For the text-containing cell, return its midpoint in (x, y) coordinate format. 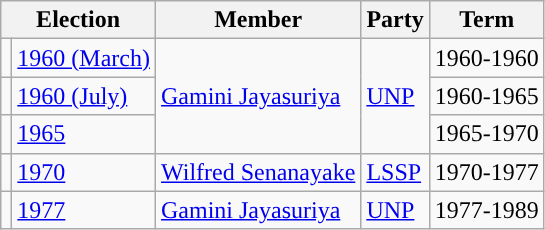
Member (258, 20)
1960-1965 (486, 96)
Election (78, 20)
1970 (84, 172)
1977-1989 (486, 210)
Term (486, 20)
1965 (84, 134)
1970-1977 (486, 172)
1960 (July) (84, 96)
Party (395, 20)
LSSP (395, 172)
Wilfred Senanayake (258, 172)
1960-1960 (486, 58)
1965-1970 (486, 134)
1977 (84, 210)
1960 (March) (84, 58)
